Extract the [X, Y] coordinate from the center of the cell holding the provided text.  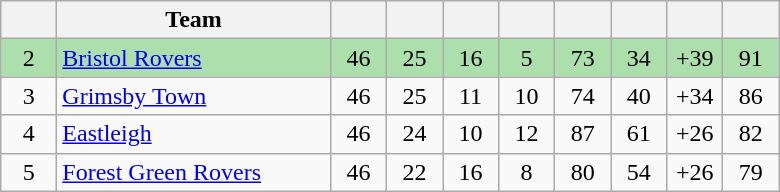
40 [639, 96]
61 [639, 134]
Bristol Rovers [194, 58]
80 [583, 172]
82 [751, 134]
73 [583, 58]
2 [29, 58]
Grimsby Town [194, 96]
11 [470, 96]
+39 [695, 58]
87 [583, 134]
24 [414, 134]
86 [751, 96]
+34 [695, 96]
34 [639, 58]
Team [194, 20]
Eastleigh [194, 134]
54 [639, 172]
8 [527, 172]
74 [583, 96]
91 [751, 58]
3 [29, 96]
4 [29, 134]
Forest Green Rovers [194, 172]
12 [527, 134]
22 [414, 172]
79 [751, 172]
